Find where the given text appears and provide that cell's center as (X, Y) coordinate. 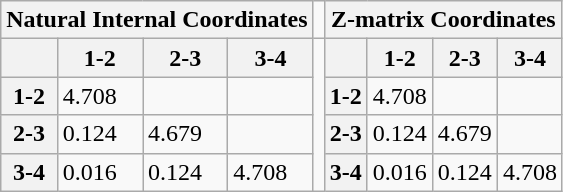
Z-matrix Coordinates (443, 20)
Natural Internal Coordinates (157, 20)
